Locate the cell with the specified text and output its (X, Y) center coordinate. 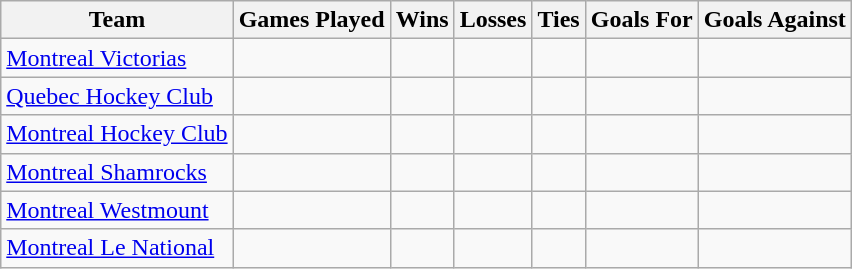
Goals Against (774, 20)
Montreal Victorias (117, 58)
Goals For (642, 20)
Games Played (312, 20)
Wins (422, 20)
Ties (558, 20)
Quebec Hockey Club (117, 96)
Montreal Westmount (117, 210)
Team (117, 20)
Montreal Le National (117, 248)
Montreal Hockey Club (117, 134)
Losses (493, 20)
Montreal Shamrocks (117, 172)
